Find where the given text appears and provide that cell's center as [X, Y] coordinate. 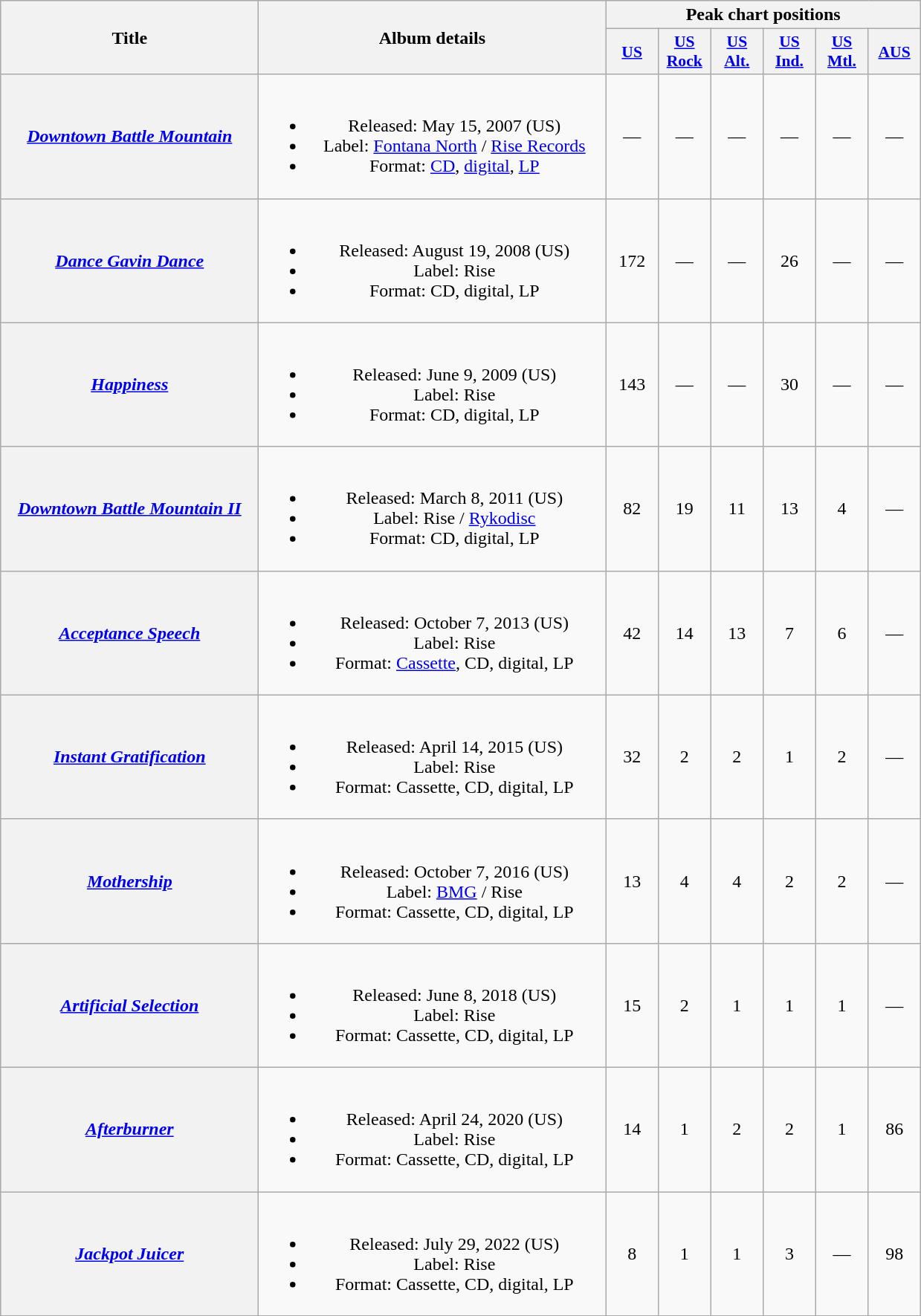
32 [632, 756]
Afterburner [129, 1129]
USRock [684, 52]
Released: April 14, 2015 (US)Label: RiseFormat: Cassette, CD, digital, LP [433, 756]
Happiness [129, 385]
Jackpot Juicer [129, 1254]
30 [789, 385]
Released: April 24, 2020 (US)Label: RiseFormat: Cassette, CD, digital, LP [433, 1129]
Released: June 9, 2009 (US)Label: RiseFormat: CD, digital, LP [433, 385]
42 [632, 633]
7 [789, 633]
15 [632, 1005]
Title [129, 37]
AUS [895, 52]
Downtown Battle Mountain II [129, 508]
82 [632, 508]
6 [841, 633]
26 [789, 260]
19 [684, 508]
8 [632, 1254]
11 [737, 508]
US Ind. [789, 52]
Peak chart positions [763, 15]
Downtown Battle Mountain [129, 137]
Released: May 15, 2007 (US)Label: Fontana North / Rise RecordsFormat: CD, digital, LP [433, 137]
US [632, 52]
Released: June 8, 2018 (US)Label: RiseFormat: Cassette, CD, digital, LP [433, 1005]
Album details [433, 37]
Released: October 7, 2013 (US)Label: RiseFormat: Cassette, CD, digital, LP [433, 633]
Released: March 8, 2011 (US)Label: Rise / RykodiscFormat: CD, digital, LP [433, 508]
3 [789, 1254]
Artificial Selection [129, 1005]
98 [895, 1254]
Instant Gratification [129, 756]
US Mtl. [841, 52]
Dance Gavin Dance [129, 260]
Released: October 7, 2016 (US)Label: BMG / RiseFormat: Cassette, CD, digital, LP [433, 881]
86 [895, 1129]
Released: July 29, 2022 (US)Label: RiseFormat: Cassette, CD, digital, LP [433, 1254]
Acceptance Speech [129, 633]
Released: August 19, 2008 (US)Label: RiseFormat: CD, digital, LP [433, 260]
US Alt. [737, 52]
172 [632, 260]
143 [632, 385]
Mothership [129, 881]
